Pinpoint the cell where the given text exists, returning its [x, y] midpoint coordinate. 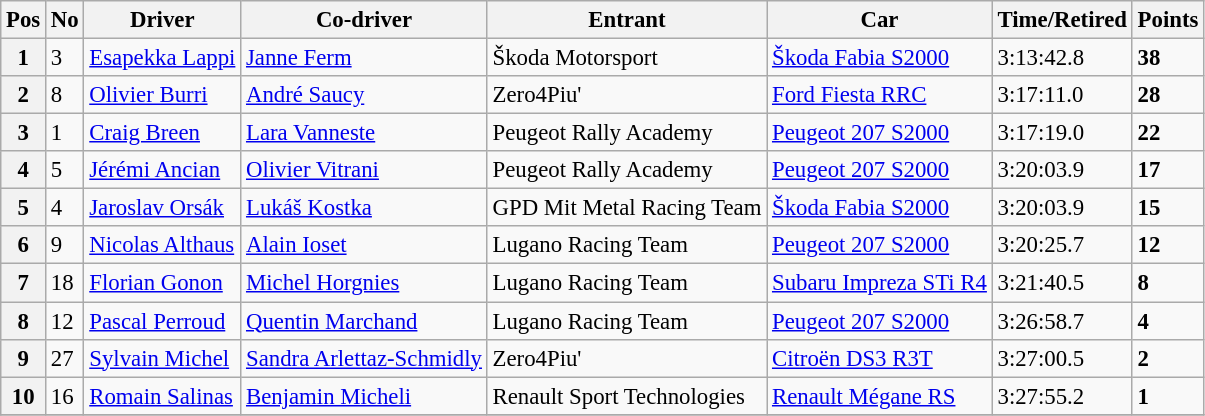
Sandra Arlettaz-Schmidly [364, 358]
No [65, 20]
Renault Sport Technologies [626, 396]
Driver [162, 20]
3:17:11.0 [1062, 95]
Jérémi Ancian [162, 170]
18 [65, 283]
3:27:55.2 [1062, 396]
Co-driver [364, 20]
3:27:00.5 [1062, 358]
Entrant [626, 20]
3:20:25.7 [1062, 245]
Renault Mégane RS [880, 396]
Ford Fiesta RRC [880, 95]
André Saucy [364, 95]
6 [24, 245]
Time/Retired [1062, 20]
Subaru Impreza STi R4 [880, 283]
Olivier Burri [162, 95]
28 [1168, 95]
Pos [24, 20]
16 [65, 396]
Quentin Marchand [364, 321]
38 [1168, 58]
Pascal Perroud [162, 321]
Points [1168, 20]
7 [24, 283]
Car [880, 20]
Jaroslav Orsák [162, 208]
3:17:19.0 [1062, 133]
GPD Mit Metal Racing Team [626, 208]
3:21:40.5 [1062, 283]
3:13:42.8 [1062, 58]
Škoda Motorsport [626, 58]
Lukáš Kostka [364, 208]
Craig Breen [162, 133]
15 [1168, 208]
17 [1168, 170]
Citroën DS3 R3T [880, 358]
Sylvain Michel [162, 358]
3:26:58.7 [1062, 321]
Alain Ioset [364, 245]
Olivier Vitrani [364, 170]
Lara Vanneste [364, 133]
Romain Salinas [162, 396]
27 [65, 358]
Benjamin Micheli [364, 396]
10 [24, 396]
Esapekka Lappi [162, 58]
Florian Gonon [162, 283]
Janne Ferm [364, 58]
Michel Horgnies [364, 283]
22 [1168, 133]
Nicolas Althaus [162, 245]
